Detect which cell encompasses the target text, then output its (x, y) center coordinate. 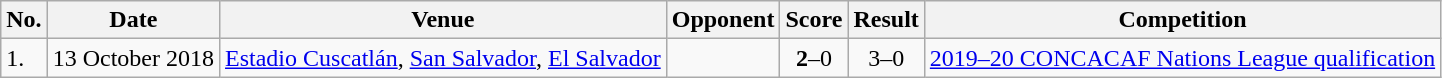
2019–20 CONCACAF Nations League qualification (1182, 58)
1. (24, 58)
Result (886, 20)
Estadio Cuscatlán, San Salvador, El Salvador (444, 58)
Competition (1182, 20)
2–0 (814, 58)
No. (24, 20)
Date (133, 20)
Score (814, 20)
Opponent (723, 20)
13 October 2018 (133, 58)
3–0 (886, 58)
Venue (444, 20)
